Provide the (X, Y) coordinate of the cell's center where the given text is located.  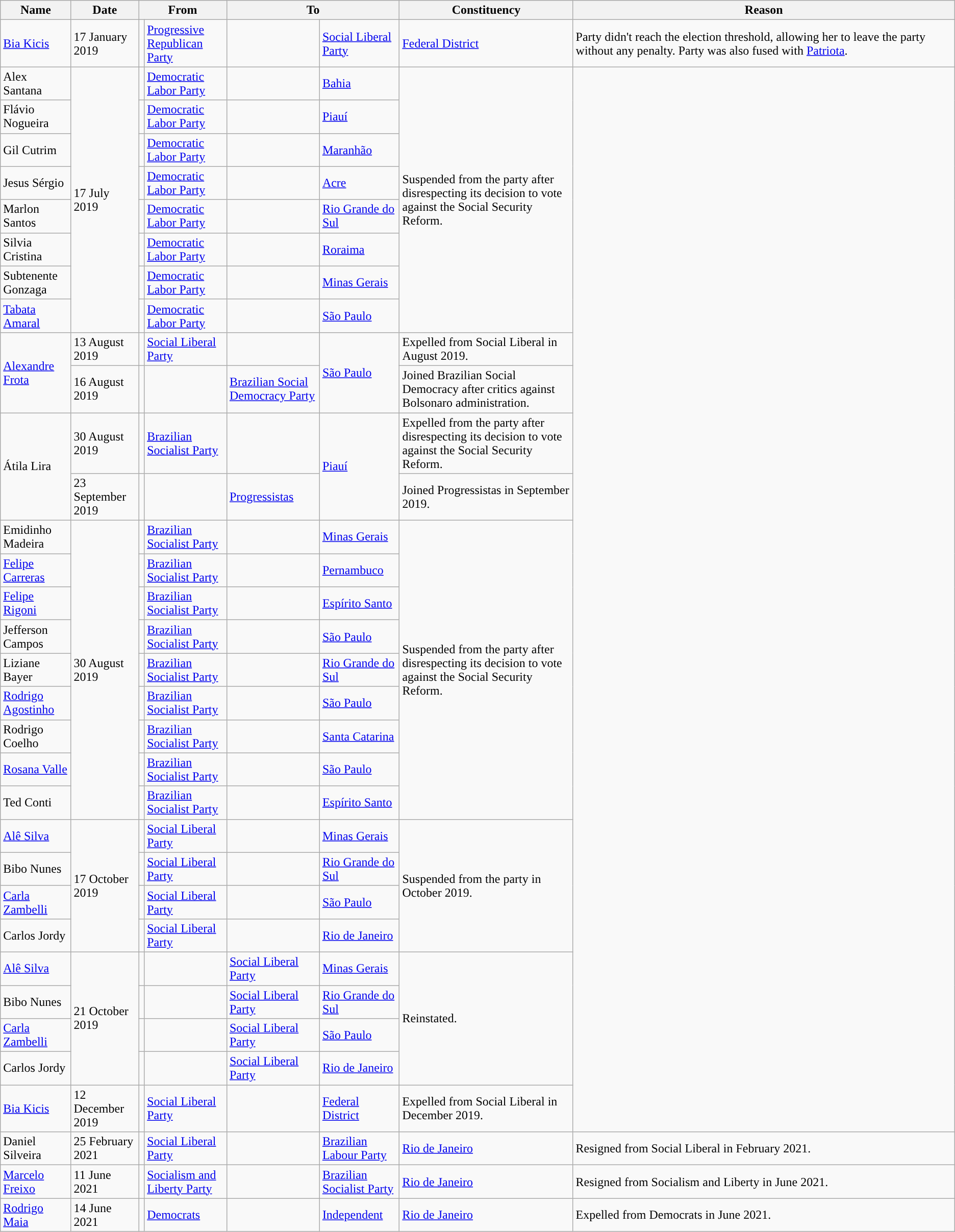
Bahia (359, 84)
Maranhão (359, 150)
From (183, 10)
Reason (764, 10)
Socialism and Liberty Party (186, 1182)
Constituency (486, 10)
Expelled from the party after disrespecting its decision to vote against the Social Security Reform. (486, 443)
Rodrigo Agostinho (36, 703)
Emidinho Madeira (36, 537)
Acre (359, 183)
14 June 2021 (105, 1215)
13 August 2019 (105, 349)
Ted Conti (36, 802)
16 August 2019 (105, 389)
Reinstated. (486, 1018)
Flávio Nogueira (36, 116)
Subtenente Gonzaga (36, 283)
To (313, 10)
Alexandre Frota (36, 373)
Santa Catarina (359, 736)
Progressistas (273, 497)
Felipe Carreras (36, 571)
Name (36, 10)
Rosana Valle (36, 770)
Independent (359, 1215)
Pernambuco (359, 571)
Liziane Bayer (36, 670)
Brazilian Social Democracy Party (273, 389)
Suspended from the party in October 2019. (486, 885)
23 September 2019 (105, 497)
Alex Santana (36, 84)
Joined Brazilian Social Democracy after critics against Bolsonaro administration. (486, 389)
17 July 2019 (105, 200)
Progressive Republican Party (186, 43)
Silvia Cristina (36, 249)
25 February 2021 (105, 1148)
Felipe Rigoni (36, 603)
Rodrigo Coelho (36, 736)
Expelled from Social Liberal in August 2019. (486, 349)
Tabata Amaral (36, 315)
Expelled from Democrats in June 2021. (764, 1215)
12 December 2019 (105, 1108)
17 January 2019 (105, 43)
Resigned from Social Liberal in February 2021. (764, 1148)
17 October 2019 (105, 885)
Expelled from Social Liberal in December 2019. (486, 1108)
Democrats (186, 1215)
Brazilian Labour Party (359, 1148)
Jefferson Campos (36, 637)
Gil Cutrim (36, 150)
Joined Progressistas in September 2019. (486, 497)
Rodrigo Maia (36, 1215)
Resigned from Socialism and Liberty in June 2021. (764, 1182)
11 June 2021 (105, 1182)
Jesus Sérgio (36, 183)
Marlon Santos (36, 216)
Daniel Silveira (36, 1148)
Roraima (359, 249)
Átila Lira (36, 466)
Date (105, 10)
21 October 2019 (105, 1018)
Party didn't reach the election threshold, allowing her to leave the party without any penalty. Party was also fused with Patriota. (764, 43)
Marcelo Freixo (36, 1182)
